For the text-containing cell, return its midpoint in [x, y] coordinate format. 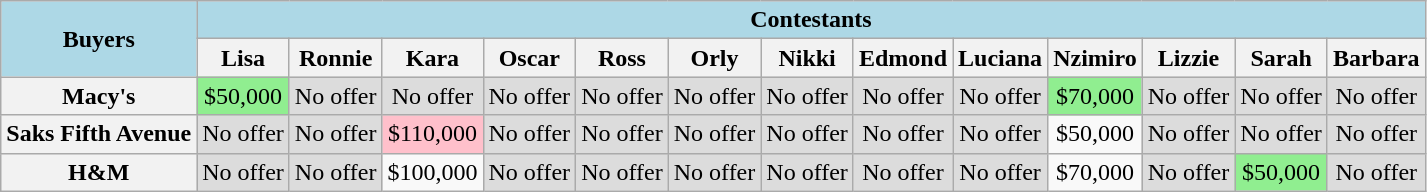
Nikki [808, 58]
Buyers [99, 39]
Lisa [244, 58]
Sarah [1282, 58]
Saks Fifth Avenue [99, 134]
Contestants [811, 20]
Oscar [530, 58]
Kara [432, 58]
Lizzie [1188, 58]
H&M [99, 172]
Nzimiro [1096, 58]
Luciana [1000, 58]
Orly [714, 58]
Edmond [902, 58]
$110,000 [432, 134]
$100,000 [432, 172]
Ronnie [336, 58]
Ross [622, 58]
Macy's [99, 96]
Barbara [1376, 58]
